Find where the given text appears and provide that cell's center as (X, Y) coordinate. 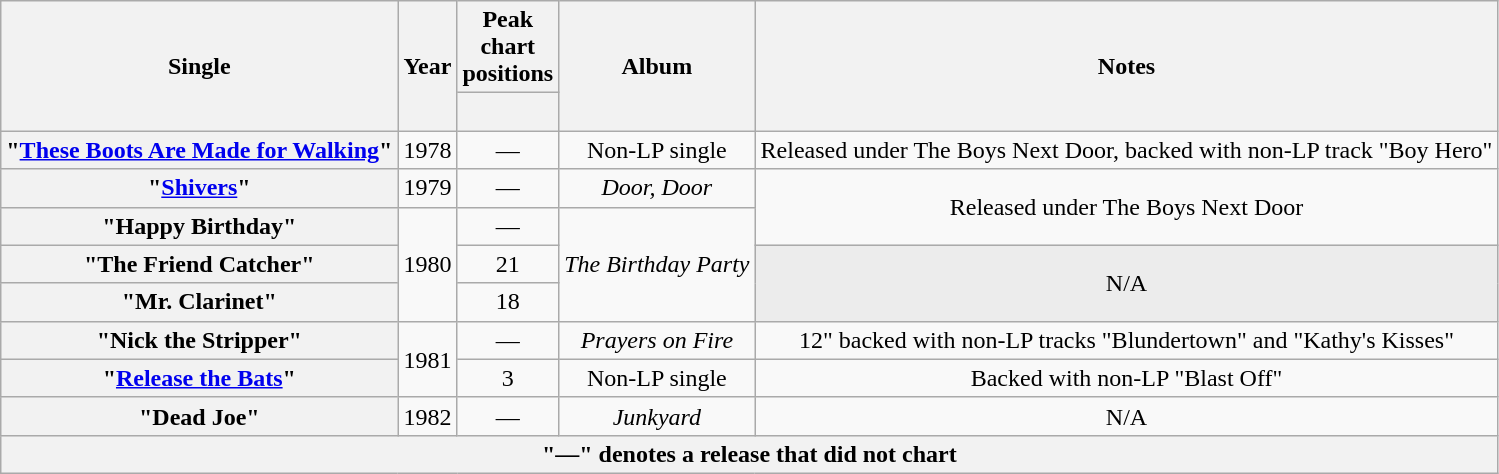
"Release the Bats" (200, 378)
18 (508, 302)
"Dead Joe" (200, 416)
Notes (1126, 66)
"These Boots Are Made for Walking" (200, 150)
Single (200, 66)
"Nick the Stripper" (200, 340)
Backed with non-LP "Blast Off" (1126, 378)
Released under The Boys Next Door (1126, 207)
Released under The Boys Next Door, backed with non-LP track "Boy Hero" (1126, 150)
Prayers on Fire (657, 340)
12" backed with non-LP tracks "Blundertown" and "Kathy's Kisses" (1126, 340)
3 (508, 378)
"—" denotes a release that did not chart (750, 454)
21 (508, 264)
Door, Door (657, 188)
The Birthday Party (657, 264)
"Mr. Clarinet" (200, 302)
1981 (428, 359)
Album (657, 66)
1979 (428, 188)
Junkyard (657, 416)
Peak chart positions (508, 47)
1982 (428, 416)
"The Friend Catcher" (200, 264)
"Shivers" (200, 188)
Year (428, 66)
1978 (428, 150)
1980 (428, 264)
"Happy Birthday" (200, 226)
